Scan for the cell matching the given text and deliver its [X, Y] coordinate at center. 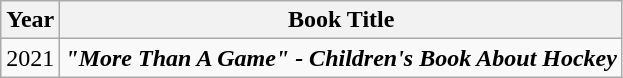
Book Title [342, 20]
Year [30, 20]
2021 [30, 58]
"More Than A Game" - Children's Book About Hockey [342, 58]
